Determine the (X, Y) coordinate at the center of the cell enclosing the given text.  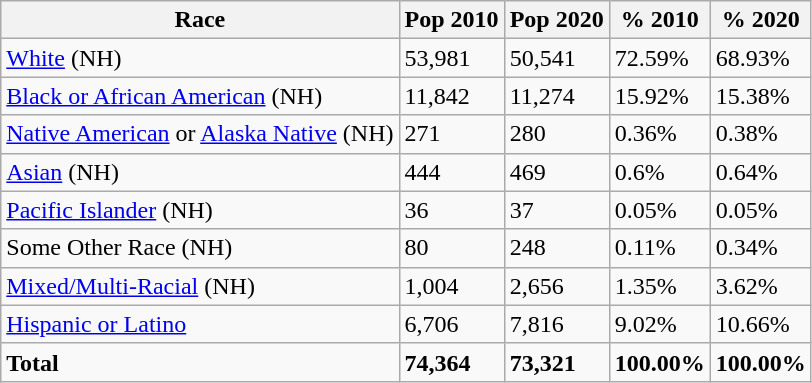
68.93% (760, 58)
15.38% (760, 96)
73,321 (556, 362)
3.62% (760, 286)
271 (452, 134)
248 (556, 248)
11,274 (556, 96)
469 (556, 172)
0.38% (760, 134)
0.64% (760, 172)
444 (452, 172)
11,842 (452, 96)
0.34% (760, 248)
72.59% (660, 58)
0.36% (660, 134)
6,706 (452, 324)
% 2010 (660, 20)
1,004 (452, 286)
Mixed/Multi-Racial (NH) (200, 286)
10.66% (760, 324)
Some Other Race (NH) (200, 248)
74,364 (452, 362)
1.35% (660, 286)
2,656 (556, 286)
Pacific Islander (NH) (200, 210)
Pop 2010 (452, 20)
Total (200, 362)
37 (556, 210)
Black or African American (NH) (200, 96)
% 2020 (760, 20)
Race (200, 20)
7,816 (556, 324)
80 (452, 248)
White (NH) (200, 58)
280 (556, 134)
9.02% (660, 324)
50,541 (556, 58)
53,981 (452, 58)
Asian (NH) (200, 172)
36 (452, 210)
Pop 2020 (556, 20)
Hispanic or Latino (200, 324)
0.6% (660, 172)
0.11% (660, 248)
15.92% (660, 96)
Native American or Alaska Native (NH) (200, 134)
